From the cell containing the given text, extract its center point as (x, y) coordinate. 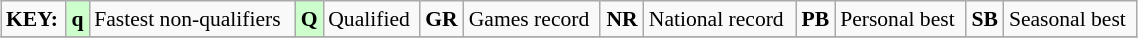
National record (720, 19)
Seasonal best (1070, 19)
SB (985, 19)
NR (622, 19)
q (78, 19)
Personal best (900, 19)
Q (309, 19)
Fastest non-qualifiers (192, 19)
Games record (532, 19)
PB (816, 19)
GR (442, 19)
KEY: (34, 19)
Qualified (371, 19)
